Determine the (x, y) coordinate at the center of the cell enclosing the given text.  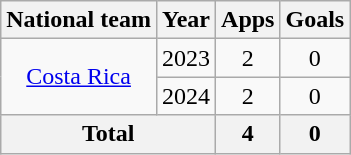
Year (186, 20)
4 (248, 134)
National team (79, 20)
Apps (248, 20)
2024 (186, 96)
Total (108, 134)
Costa Rica (79, 77)
Goals (315, 20)
2023 (186, 58)
